From the cell containing the given text, extract its center point as [x, y] coordinate. 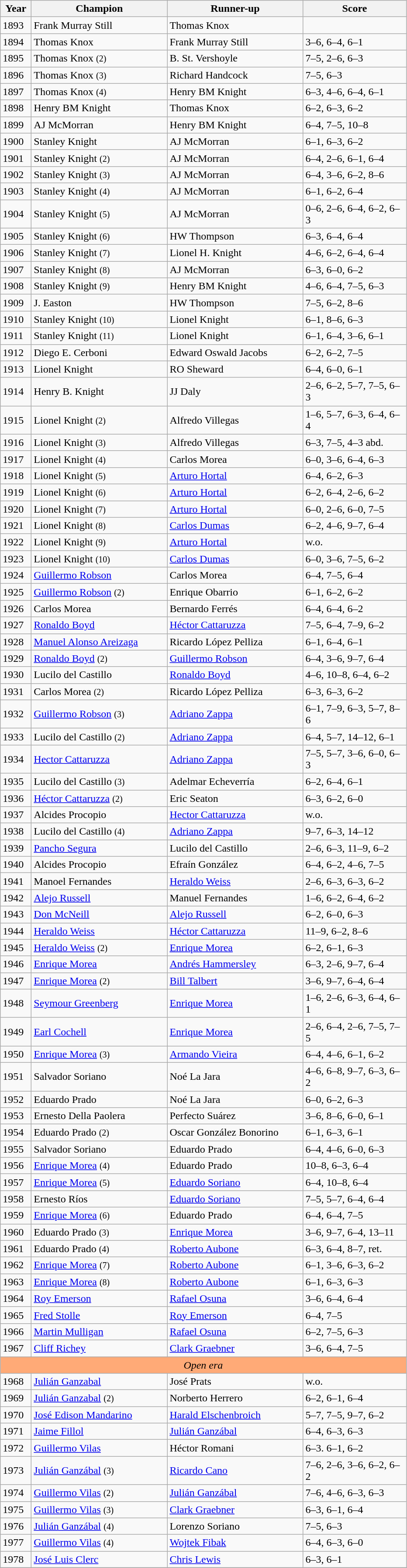
1922 [16, 542]
1908 [16, 286]
B. St. Vershoyle [235, 58]
Score [355, 9]
6–2, 6–3, 6–2 [355, 108]
7–6, 4–6, 6–3, 6–3 [355, 1493]
1942 [16, 898]
6–2, 6–1, 6–3 [355, 948]
Heraldo Weiss (2) [100, 948]
Ronaldo Boyd (2) [100, 658]
Eduardo Prado (2) [100, 1133]
6–4, 6–2, 6–3 [355, 476]
Stanley Knight (8) [100, 270]
1972 [16, 1448]
Enrique Morea (8) [100, 1282]
Runner-up [235, 9]
4–6, 6–4, 7–5, 6–3 [355, 286]
6–4, 4–6, 6–0, 6–3 [355, 1149]
Stanley Knight (9) [100, 286]
6–2, 6–4, 6–1 [355, 781]
Harald Elschenbroich [235, 1415]
3–6, 6–4, 6–4 [355, 1298]
Richard Handcock [235, 75]
Carlos Morea (2) [100, 692]
6–3, 6–1 [355, 1559]
Manuel Fernandes [235, 898]
Julián Ganzábal (4) [100, 1526]
1978 [16, 1559]
1932 [16, 714]
6–1, 6–2, 6–4 [355, 191]
1915 [16, 420]
Champion [100, 9]
6–3, 4–6, 6–4, 6–1 [355, 92]
Enrique Morea (4) [100, 1166]
6–0, 3–6, 6–4, 6–3 [355, 459]
7–5, 5–7, 3–6, 6–0, 6–3 [355, 759]
4–6, 6–2, 6–4, 6–4 [355, 253]
1965 [16, 1315]
6–3, 6–3, 6–2 [355, 692]
6–2, 6–0, 6–3 [355, 914]
1962 [16, 1265]
1937 [16, 815]
1934 [16, 759]
Eric Seaton [235, 798]
1904 [16, 214]
6–4, 4–6, 6–1, 6–2 [355, 1054]
Eduardo Prado (3) [100, 1232]
Oscar González Bonorino [235, 1133]
Thomas Knox (3) [100, 75]
7–5, 2–6, 6–3 [355, 58]
José Luis Clerc [100, 1559]
1966 [16, 1332]
6–3, 6–2, 6–0 [355, 798]
José Edison Mandarino [100, 1415]
0–6, 2–6, 6–4, 6–2, 6–3 [355, 214]
4–6, 6–8, 9–7, 6–3, 6–2 [355, 1077]
9–7, 6–3, 14–12 [355, 832]
4–6, 10–8, 6–4, 6–2 [355, 675]
Lionel Knight (6) [100, 492]
11–9, 6–2, 8–6 [355, 931]
Seymour Greenberg [100, 1003]
Lionel Knight (3) [100, 442]
Bernardo Ferrés [235, 609]
1907 [16, 270]
Year [16, 9]
6–0, 3–6, 7–5, 6–2 [355, 559]
Ernesto Ríos [100, 1199]
1945 [16, 948]
1947 [16, 981]
Cliff Richey [100, 1348]
6–3, 6–1, 6–4 [355, 1510]
Ricardo Cano [235, 1470]
1927 [16, 625]
Lionel Knight (5) [100, 476]
Stanley Knight (3) [100, 175]
Manoel Fernandes [100, 881]
Lionel Knight (8) [100, 526]
1900 [16, 141]
1943 [16, 914]
Julián Ganzabal [100, 1382]
10–8, 6–3, 6–4 [355, 1166]
1898 [16, 108]
1933 [16, 736]
Enrique Morea (7) [100, 1265]
6–1, 8–6, 6–3 [355, 319]
Pancho Segura [100, 848]
Stanley Knight (10) [100, 319]
6–4, 6–0, 6–1 [355, 369]
3–6, 6–4, 7–5 [355, 1348]
1949 [16, 1031]
1967 [16, 1348]
Ernesto Della Paolera [100, 1116]
1951 [16, 1077]
6–2, 7–5, 6–3 [355, 1332]
Guillermo Robson (2) [100, 592]
Héctor Romani [235, 1448]
1925 [16, 592]
Wojtek Fibak [235, 1543]
1924 [16, 575]
1968 [16, 1382]
6–3, 7–5, 4–3 abd. [355, 442]
Lionel Knight (7) [100, 509]
6–3, 6–4, 8–7, ret. [355, 1249]
Martin Mulligan [100, 1332]
1919 [16, 492]
3–6, 8–6, 6–0, 6–1 [355, 1116]
1917 [16, 459]
1958 [16, 1199]
Henry B. Knight [100, 392]
1955 [16, 1149]
6–1, 6–4, 3–6, 6–1 [355, 336]
1897 [16, 92]
7–5, 5–7, 6–4, 6–4 [355, 1199]
Jaime Fillol [100, 1431]
1894 [16, 42]
Lorenzo Soriano [235, 1526]
6–0, 6–2, 6–3 [355, 1099]
Earl Cochell [100, 1031]
1929 [16, 658]
6–4, 5–7, 14–12, 6–1 [355, 736]
José Prats [235, 1382]
1930 [16, 675]
6–4, 3–6, 6–2, 8–6 [355, 175]
6–4, 3–6, 9–7, 6–4 [355, 658]
1974 [16, 1493]
1946 [16, 964]
1901 [16, 158]
Stanley Knight (2) [100, 158]
Stanley Knight (11) [100, 336]
Thomas Knox (2) [100, 58]
1902 [16, 175]
Guillermo Robson (3) [100, 714]
6–4, 6–2, 4–6, 7–5 [355, 865]
1954 [16, 1133]
Stanley Knight (7) [100, 253]
6–4, 2–6, 6–1, 6–4 [355, 158]
6–1, 3–6, 6–3, 6–2 [355, 1265]
3–6, 9–7, 6–4, 6–4 [355, 981]
6–4, 7–5, 6–4 [355, 575]
6–1, 7–9, 6–3, 5–7, 8–6 [355, 714]
1895 [16, 58]
6–4, 6–4, 7–5 [355, 1215]
6–4, 10–8, 6–4 [355, 1182]
6–1, 6–3, 6–3 [355, 1282]
1918 [16, 476]
6–1, 6–3, 6–2 [355, 141]
Eduardo Prado (4) [100, 1249]
Don McNeill [100, 914]
Julián Ganzábal (3) [100, 1470]
JJ Daly [235, 392]
RO Sheward [235, 369]
1920 [16, 509]
Héctor Cattaruzza (2) [100, 798]
1921 [16, 526]
1910 [16, 319]
6–4, 7–5, 10–8 [355, 125]
Edward Oswald Jacobs [235, 353]
1971 [16, 1431]
1941 [16, 881]
1963 [16, 1282]
1977 [16, 1543]
Adelmar Echeverría [235, 781]
Guillermo Vilas (4) [100, 1543]
1931 [16, 692]
1–6, 5–7, 6–3, 6–4, 6–4 [355, 420]
Stanley Knight [100, 141]
1975 [16, 1510]
3–6, 9–7, 6–4, 13–11 [355, 1232]
Enrique Morea (6) [100, 1215]
1893 [16, 25]
1953 [16, 1116]
1913 [16, 369]
1959 [16, 1215]
1–6, 2–6, 6–3, 6–4, 6–1 [355, 1003]
Lucilo del Castillo (2) [100, 736]
1899 [16, 125]
Stanley Knight (4) [100, 191]
1912 [16, 353]
1935 [16, 781]
1970 [16, 1415]
1961 [16, 1249]
6–3, 6–0, 6–2 [355, 270]
6–3, 2–6, 9–7, 6–4 [355, 964]
1936 [16, 798]
1923 [16, 559]
1928 [16, 642]
6–4, 6–3, 6–0 [355, 1543]
Manuel Alonso Areizaga [100, 642]
1940 [16, 865]
1905 [16, 236]
Efraín González [235, 865]
6–3. 6–1, 6–2 [355, 1448]
6–2, 6–4, 2–6, 6–2 [355, 492]
1916 [16, 442]
2–6, 6–3, 11–9, 6–2 [355, 848]
2–6, 6–3, 6–3, 6–2 [355, 881]
6–4, 6–3, 6–3 [355, 1431]
1976 [16, 1526]
Chris Lewis [235, 1559]
6–4, 7–5 [355, 1315]
Perfecto Suárez [235, 1116]
1914 [16, 392]
1957 [16, 1182]
Stanley Knight (6) [100, 236]
Bill Talbert [235, 981]
2–6, 6–2, 5–7, 7–5, 6–3 [355, 392]
1909 [16, 303]
6–0, 2–6, 6–0, 7–5 [355, 509]
6–1, 6–4, 6–1 [355, 642]
Lionel H. Knight [235, 253]
Stanley Knight (5) [100, 214]
Enrique Morea (5) [100, 1182]
1939 [16, 848]
Guillermo Vilas [100, 1448]
Lionel Knight (2) [100, 420]
Armando Vieira [235, 1054]
1896 [16, 75]
Fred Stolle [100, 1315]
1903 [16, 191]
6–3, 6–4, 6–4 [355, 236]
2–6, 6–4, 2–6, 7–5, 7–5 [355, 1031]
7–5, 6–2, 8–6 [355, 303]
1956 [16, 1166]
Guillermo Vilas (2) [100, 1493]
Lionel Knight (4) [100, 459]
1938 [16, 832]
1973 [16, 1470]
1969 [16, 1398]
1948 [16, 1003]
6–2, 6–2, 7–5 [355, 353]
1960 [16, 1232]
6–1, 6–3, 6–1 [355, 1133]
Andrés Hammersley [235, 964]
1944 [16, 931]
1926 [16, 609]
1–6, 6–2, 6–4, 6–2 [355, 898]
1952 [16, 1099]
1964 [16, 1298]
3–6, 6–4, 6–1 [355, 42]
Enrique Morea (2) [100, 981]
J. Easton [100, 303]
7–6, 2–6, 3–6, 6–2, 6–2 [355, 1470]
6–2, 4–6, 9–7, 6–4 [355, 526]
Thomas Knox (4) [100, 92]
5–7, 7–5, 9–7, 6–2 [355, 1415]
Norberto Herrero [235, 1398]
1950 [16, 1054]
Lucilo del Castillo (3) [100, 781]
7–5, 6–4, 7–9, 6–2 [355, 625]
1906 [16, 253]
Lionel Knight (9) [100, 542]
Julián Ganzabal (2) [100, 1398]
Guillermo Vilas (3) [100, 1510]
Open era [203, 1365]
Diego E. Cerboni [100, 353]
Enrique Morea (3) [100, 1054]
6–4, 6–4, 6–2 [355, 609]
6–2, 6–1, 6–4 [355, 1398]
Lucilo del Castillo (4) [100, 832]
Enrique Obarrio [235, 592]
6–1, 6–2, 6–2 [355, 592]
1911 [16, 336]
Lionel Knight (10) [100, 559]
